Extract the (X, Y) coordinate from the center of the cell holding the provided text.  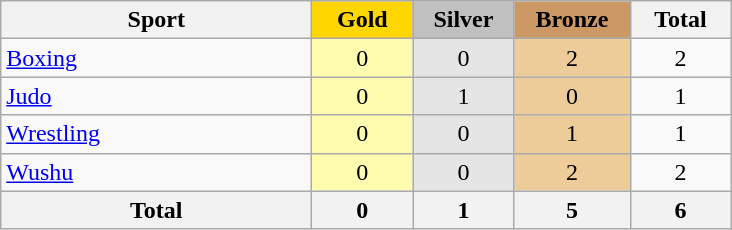
Wushu (156, 172)
Sport (156, 20)
Silver (464, 20)
6 (680, 210)
Bronze (572, 20)
Judo (156, 96)
Gold (362, 20)
Wrestling (156, 134)
5 (572, 210)
Boxing (156, 58)
